Return the (X, Y) coordinate for the center point of the cell that contains the specified text.  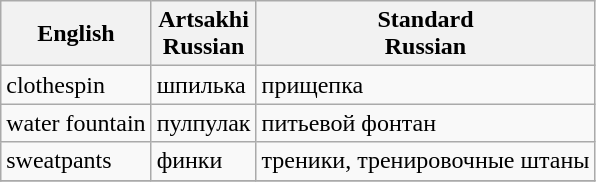
sweatpants (76, 161)
пулпулак (204, 123)
треники, тренировочные штаны (426, 161)
ArtsakhiRussian (204, 34)
English (76, 34)
water fountain (76, 123)
Standard Russian (426, 34)
питьевой фонтан (426, 123)
шпилька (204, 85)
прищепка (426, 85)
финки (204, 161)
clothespin (76, 85)
